Find where the given text appears and provide that cell's center as [x, y] coordinate. 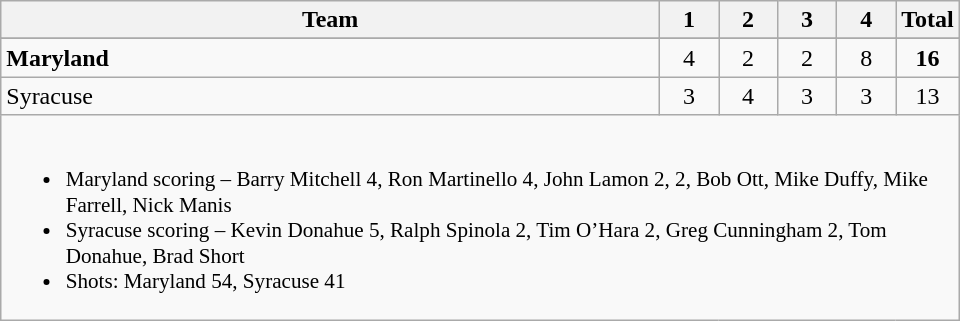
1 [688, 20]
Total [928, 20]
13 [928, 96]
8 [866, 58]
Maryland [330, 58]
Syracuse [330, 96]
Team [330, 20]
16 [928, 58]
